Identify which cell holds the provided text, then report its (x, y) central coordinate. 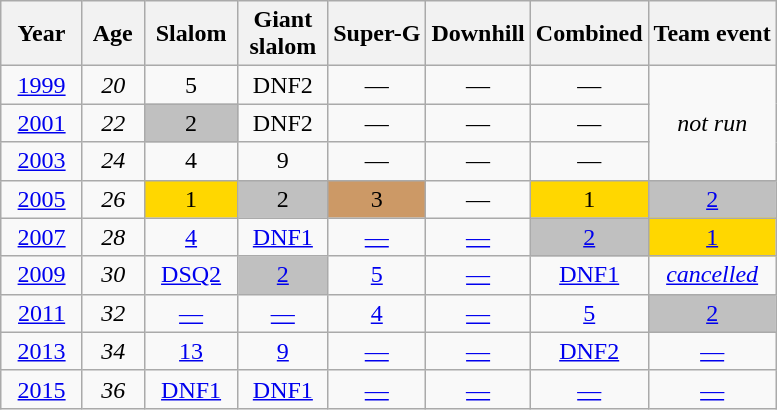
22 (113, 123)
cancelled (712, 275)
2013 (42, 351)
24 (113, 161)
Combined (589, 34)
Giant slalom (283, 34)
20 (113, 85)
not run (712, 123)
1999 (42, 85)
Year (42, 34)
3 (377, 199)
34 (113, 351)
2001 (42, 123)
2009 (42, 275)
Team event (712, 34)
36 (113, 389)
2015 (42, 389)
2007 (42, 237)
Super-G (377, 34)
2003 (42, 161)
26 (113, 199)
DSQ2 (191, 275)
Slalom (191, 34)
2005 (42, 199)
30 (113, 275)
Age (113, 34)
Downhill (478, 34)
2011 (42, 313)
13 (191, 351)
28 (113, 237)
32 (113, 313)
